Identify which cell holds the provided text, then report its (x, y) central coordinate. 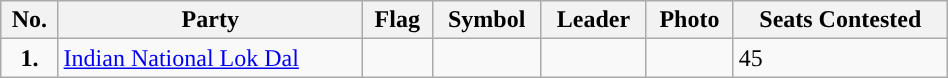
45 (840, 58)
Seats Contested (840, 20)
Photo (690, 20)
Indian National Lok Dal (210, 58)
Flag (397, 20)
No. (30, 20)
1. (30, 58)
Leader (593, 20)
Party (210, 20)
Symbol (486, 20)
